Return the [x, y] coordinate for the center point of the cell that contains the specified text.  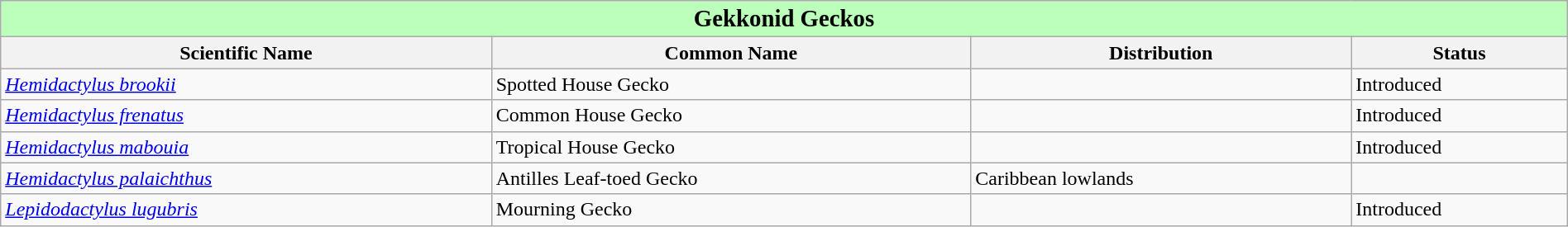
Gekkonid Geckos [784, 19]
Status [1460, 53]
Caribbean lowlands [1161, 178]
Scientific Name [246, 53]
Common House Gecko [731, 116]
Antilles Leaf-toed Gecko [731, 178]
Hemidactylus palaichthus [246, 178]
Spotted House Gecko [731, 84]
Distribution [1161, 53]
Hemidactylus brookii [246, 84]
Common Name [731, 53]
Lepidodactylus lugubris [246, 210]
Mourning Gecko [731, 210]
Tropical House Gecko [731, 147]
Hemidactylus frenatus [246, 116]
Hemidactylus mabouia [246, 147]
